Return (x, y) of the center of cell containing provided text 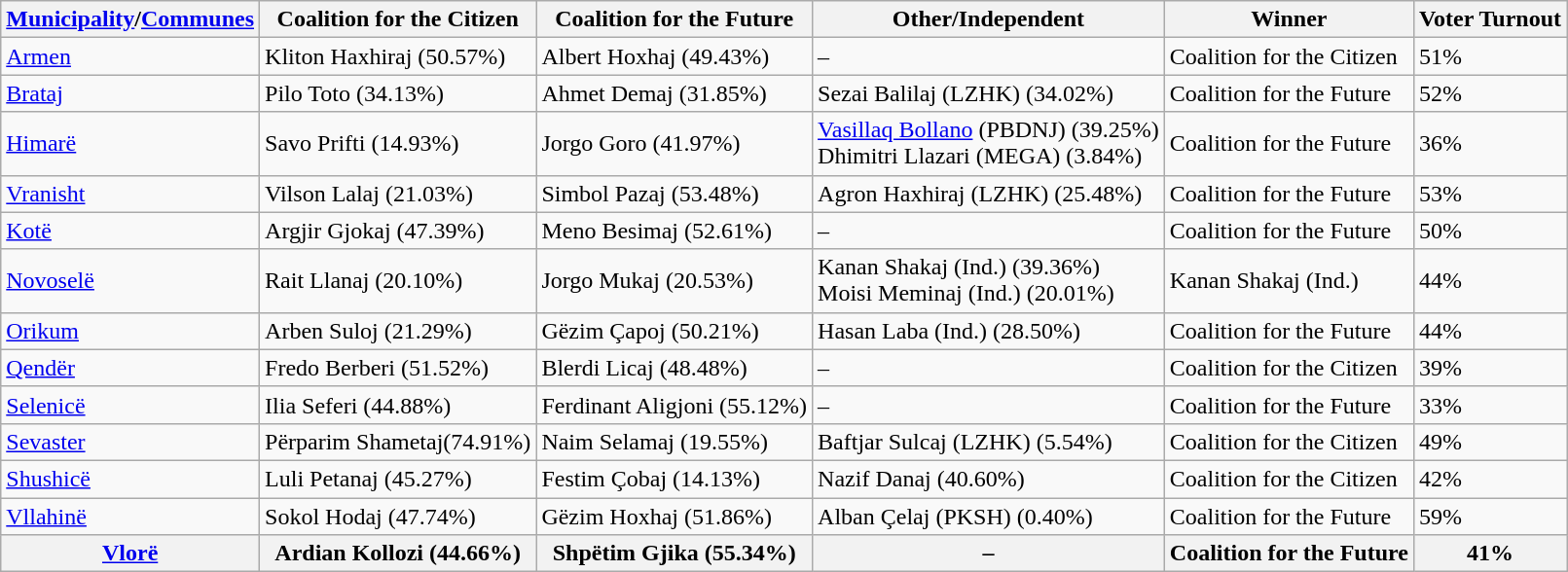
49% (1489, 442)
Jorgo Mukaj (20.53%) (675, 280)
Sevaster (130, 442)
Nazif Danaj (40.60%) (989, 479)
Sezai Balilaj (LZHK) (34.02%) (989, 93)
Novoselë (130, 280)
Vasillaq Bollano (PBDNJ) (39.25%)Dhimitri Llazari (MEGA) (3.84%) (989, 144)
Vilson Lalaj (21.03%) (398, 194)
Shushicë (130, 479)
Other/Independent (989, 19)
Gëzim Çapoj (50.21%) (675, 331)
Albert Hoxhaj (49.43%) (675, 56)
Gëzim Hoxhaj (51.86%) (675, 517)
Kanan Shakaj (Ind.) (39.36%)Moisi Meminaj (Ind.) (20.01%) (989, 280)
Baftjar Sulcaj (LZHK) (5.54%) (989, 442)
Simbol Pazaj (53.48%) (675, 194)
Meno Besimaj (52.61%) (675, 231)
Pilo Toto (34.13%) (398, 93)
Voter Turnout (1489, 19)
Naim Selamaj (19.55%) (675, 442)
Arben Suloj (21.29%) (398, 331)
Agron Haxhiraj (LZHK) (25.48%) (989, 194)
Festim Çobaj (14.13%) (675, 479)
Municipality/Communes (130, 19)
Përparim Shametaj(74.91%) (398, 442)
Ilia Seferi (44.88%) (398, 405)
51% (1489, 56)
Armen (130, 56)
Sokol Hodaj (47.74%) (398, 517)
36% (1489, 144)
Savo Prifti (14.93%) (398, 144)
53% (1489, 194)
Ahmet Demaj (31.85%) (675, 93)
Blerdi Licaj (48.48%) (675, 368)
Brataj (130, 93)
Fredo Berberi (51.52%) (398, 368)
50% (1489, 231)
Luli Petanaj (45.27%) (398, 479)
33% (1489, 405)
Vllahinë (130, 517)
Jorgo Goro (41.97%) (675, 144)
Orikum (130, 331)
39% (1489, 368)
42% (1489, 479)
Ferdinant Aligjoni (55.12%) (675, 405)
Ardian Kollozi (44.66%) (398, 554)
Vlorë (130, 554)
Kanan Shakaj (Ind.) (1289, 280)
59% (1489, 517)
Hasan Laba (Ind.) (28.50%) (989, 331)
Qendër (130, 368)
Argjir Gjokaj (47.39%) (398, 231)
Vranisht (130, 194)
Rait Llanaj (20.10%) (398, 280)
Kliton Haxhiraj (50.57%) (398, 56)
Alban Çelaj (PKSH) (0.40%) (989, 517)
Winner (1289, 19)
52% (1489, 93)
Shpëtim Gjika (55.34%) (675, 554)
Selenicë (130, 405)
Kotë (130, 231)
41% (1489, 554)
Himarë (130, 144)
